Return the [X, Y] coordinate for the center point of the cell that contains the specified text.  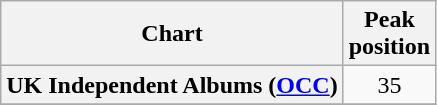
35 [389, 85]
Chart [172, 34]
UK Independent Albums (OCC) [172, 85]
Peakposition [389, 34]
